Extract the [X, Y] coordinate from the center of the cell holding the provided text.  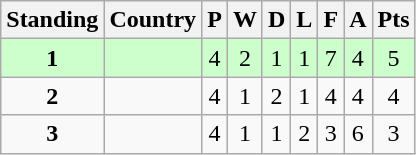
A [358, 20]
6 [358, 134]
D [276, 20]
Pts [394, 20]
Country [153, 20]
5 [394, 58]
P [215, 20]
F [331, 20]
7 [331, 58]
L [304, 20]
W [244, 20]
Standing [52, 20]
